Determine the [x, y] coordinate at the center of the cell enclosing the given text.  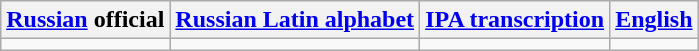
English [654, 20]
Russian Latin alphabet [295, 20]
Russian official [86, 20]
IPA transcription [515, 20]
